From the cell containing the given text, extract its center point as (x, y) coordinate. 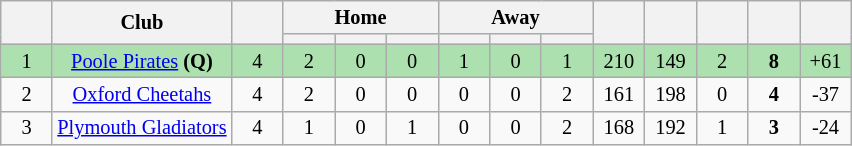
Club (142, 22)
Oxford Cheetahs (142, 94)
Home (360, 17)
161 (619, 94)
+61 (826, 61)
149 (671, 61)
198 (671, 94)
-24 (826, 128)
168 (619, 128)
Poole Pirates (Q) (142, 61)
Plymouth Gladiators (142, 128)
192 (671, 128)
Away (516, 17)
210 (619, 61)
-37 (826, 94)
8 (774, 61)
